From the cell containing the given text, extract its center point as (X, Y) coordinate. 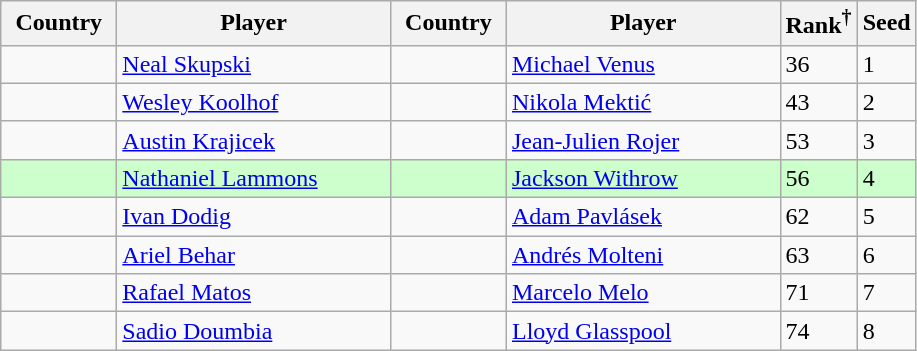
2 (886, 102)
4 (886, 178)
Nathaniel Lammons (254, 178)
Jean-Julien Rojer (643, 140)
Austin Krajicek (254, 140)
Seed (886, 24)
53 (818, 140)
Nikola Mektić (643, 102)
Rank† (818, 24)
Ivan Dodig (254, 217)
Lloyd Glasspool (643, 331)
3 (886, 140)
36 (818, 64)
Andrés Molteni (643, 255)
71 (818, 293)
74 (818, 331)
62 (818, 217)
43 (818, 102)
Marcelo Melo (643, 293)
Ariel Behar (254, 255)
5 (886, 217)
Sadio Doumbia (254, 331)
8 (886, 331)
Jackson Withrow (643, 178)
1 (886, 64)
Michael Venus (643, 64)
Adam Pavlásek (643, 217)
Wesley Koolhof (254, 102)
56 (818, 178)
7 (886, 293)
Rafael Matos (254, 293)
63 (818, 255)
6 (886, 255)
Neal Skupski (254, 64)
